Determine the (x, y) coordinate at the center of the cell enclosing the given text.  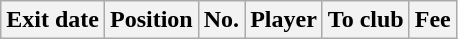
Position (151, 20)
No. (221, 20)
To club (366, 20)
Exit date (53, 20)
Fee (432, 20)
Player (284, 20)
